Determine the [x, y] coordinate at the center of the cell enclosing the given text.  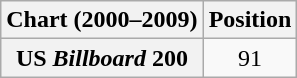
Chart (2000–2009) [102, 20]
US Billboard 200 [102, 58]
91 [250, 58]
Position [250, 20]
